Find where the given text appears and provide that cell's center as [X, Y] coordinate. 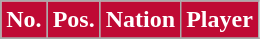
No. [24, 20]
Pos. [74, 20]
Nation [140, 20]
Player [220, 20]
